Pinpoint the cell where the given text exists, returning its (X, Y) midpoint coordinate. 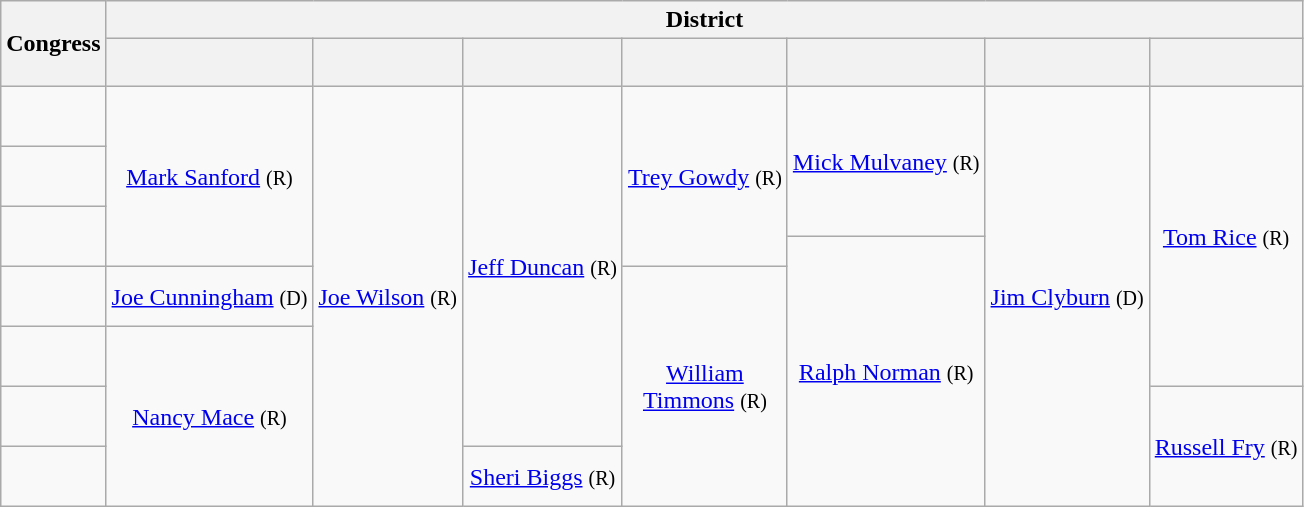
Trey Gowdy (R) (704, 177)
Ralph Norman (R) (886, 372)
Joe Cunningham (D) (210, 297)
District (704, 20)
Joe Wilson (R) (388, 297)
Jeff Duncan (R) (543, 267)
Jim Clyburn (D) (1067, 297)
WilliamTimmons (R) (704, 387)
Russell Fry (R) (1226, 447)
Nancy Mace (R) (210, 417)
Sheri Biggs (R) (543, 477)
Tom Rice (R) (1226, 237)
Mark Sanford (R) (210, 177)
Mick Mulvaney (R) (886, 162)
Congress (54, 44)
